Capture the cell that displays the provided text and extract its (X, Y) central coordinate. 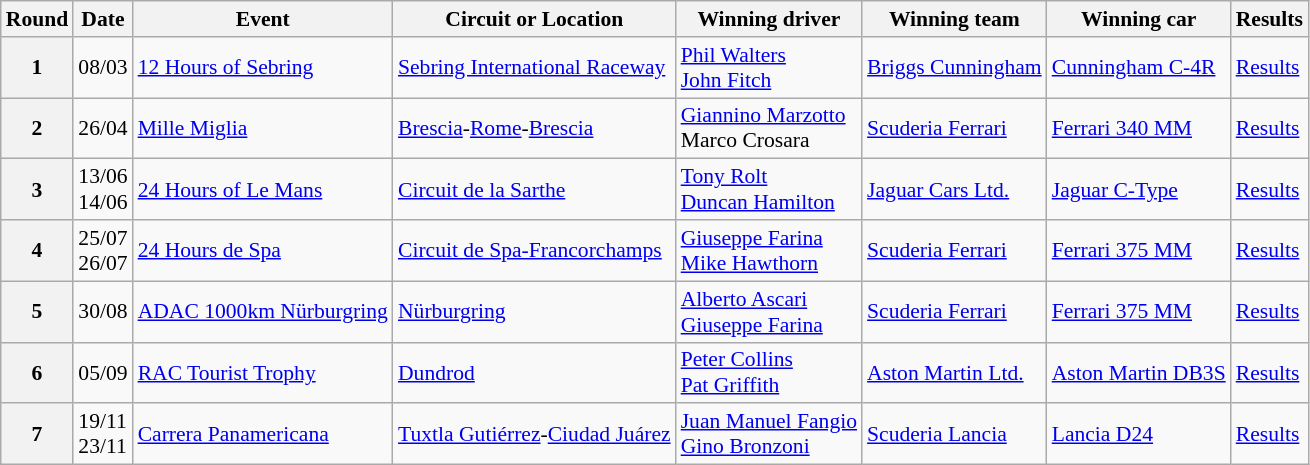
Peter Collins Pat Griffith (769, 372)
Round (38, 19)
Aston Martin DB3S (1139, 372)
1 (38, 68)
19/1123/11 (102, 434)
Date (102, 19)
Briggs Cunningham (954, 68)
Winning driver (769, 19)
5 (38, 312)
Circuit de la Sarthe (534, 190)
Jaguar Cars Ltd. (954, 190)
08/03 (102, 68)
2 (38, 128)
Aston Martin Ltd. (954, 372)
Circuit de Spa-Francorchamps (534, 250)
05/09 (102, 372)
Giannino Marzotto Marco Crosara (769, 128)
Sebring International Raceway (534, 68)
12 Hours of Sebring (263, 68)
24 Hours de Spa (263, 250)
Dundrod (534, 372)
Carrera Panamericana (263, 434)
4 (38, 250)
Mille Miglia (263, 128)
RAC Tourist Trophy (263, 372)
Tuxtla Gutiérrez-Ciudad Juárez (534, 434)
Circuit or Location (534, 19)
13/0614/06 (102, 190)
Giuseppe Farina Mike Hawthorn (769, 250)
Ferrari 340 MM (1139, 128)
Juan Manuel Fangio Gino Bronzoni (769, 434)
Brescia-Rome-Brescia (534, 128)
Winning car (1139, 19)
26/04 (102, 128)
Winning team (954, 19)
Event (263, 19)
Phil Walters John Fitch (769, 68)
Scuderia Lancia (954, 434)
ADAC 1000km Nürburgring (263, 312)
7 (38, 434)
Jaguar C-Type (1139, 190)
25/0726/07 (102, 250)
30/08 (102, 312)
Nürburgring (534, 312)
6 (38, 372)
Lancia D24 (1139, 434)
Cunningham C-4R (1139, 68)
Tony Rolt Duncan Hamilton (769, 190)
24 Hours of Le Mans (263, 190)
3 (38, 190)
Alberto Ascari Giuseppe Farina (769, 312)
